From the cell containing the given text, extract its center point as [x, y] coordinate. 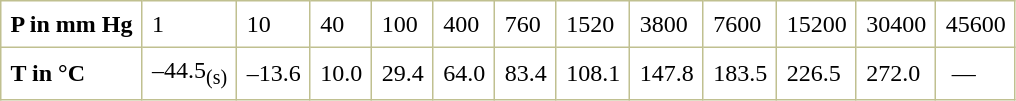
10.0 [341, 74]
1520 [593, 24]
30400 [896, 24]
400 [464, 24]
226.5 [817, 74]
64.0 [464, 74]
100 [403, 24]
P in mm Hg [72, 24]
183.5 [740, 74]
83.4 [526, 74]
45600 [976, 24]
1 [190, 24]
3800 [667, 24]
40 [341, 24]
–44.5(s) [190, 74]
7600 [740, 24]
15200 [817, 24]
–13.6 [274, 74]
29.4 [403, 74]
108.1 [593, 74]
T in °C [72, 74]
272.0 [896, 74]
147.8 [667, 74]
— [976, 74]
10 [274, 24]
760 [526, 24]
